Locate the cell with the specified text and output its (x, y) center coordinate. 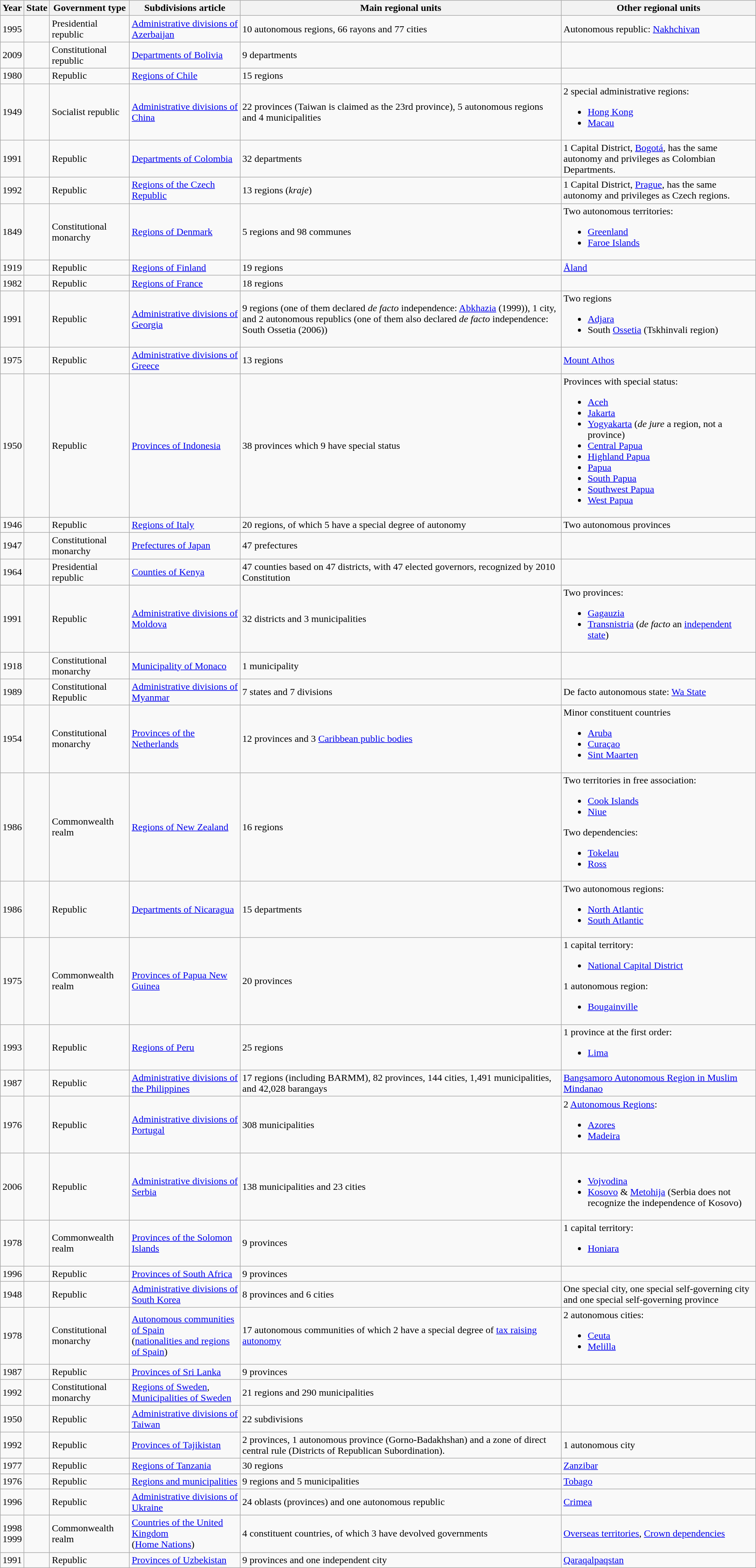
308 municipalities (401, 1124)
Subdivisions article (185, 8)
Other regional units (659, 8)
2006 (12, 1187)
Administrative divisions of Greece (185, 360)
Autonomous republic: Nakhchivan (659, 29)
Provinces of South Africa (185, 1273)
1954 (12, 739)
Constitutional republic (90, 55)
1918 (12, 666)
De facto autonomous state: Wa State (659, 692)
Administrative divisions of Georgia (185, 319)
1980 (12, 76)
Overseas territories, Crown dependencies (659, 1534)
1946 (12, 525)
2 special administrative regions:Hong KongMacau (659, 112)
24 oblasts (provinces) and one autonomous republic (401, 1502)
Regions of Denmark (185, 232)
Regions of Tanzania (185, 1466)
Main regional units (401, 8)
Year (12, 8)
9 regions and 5 municipalities (401, 1481)
47 counties based on 47 districts, with 47 elected governors, recognized by 2010 Constitution (401, 572)
1995 (12, 29)
Regions of Chile (185, 76)
17 regions (including BARMM), 82 provinces, 144 cities, 1,491 municipalities, and 42,028 barangays (401, 1083)
Two provinces:GagauziaTransnistria (de facto an independent state) (659, 619)
38 provinces which 9 have special status (401, 446)
Administrative divisions of Serbia (185, 1187)
Regions of Peru (185, 1047)
Provinces of Indonesia (185, 446)
138 municipalities and 23 cities (401, 1187)
5 regions and 98 communes (401, 232)
Administrative divisions of South Korea (185, 1295)
21 regions and 290 municipalities (401, 1392)
Administrative divisions of Myanmar (185, 692)
Zanzibar (659, 1466)
Counties of Kenya (185, 572)
Administrative divisions of Ukraine (185, 1502)
Administrative divisions of China (185, 112)
Two autonomous territories:GreenlandFaroe Islands (659, 232)
32 districts and 3 municipalities (401, 619)
17 autonomous communities of which 2 have a special degree of tax raising autonomy (401, 1336)
1947 (12, 546)
Countries of the United Kingdom(Home Nations) (185, 1534)
Provinces of the Solomon Islands (185, 1243)
16 regions (401, 827)
19 regions (401, 268)
1919 (12, 268)
10 autonomous regions, 66 rayons and 77 cities (401, 29)
Administrative divisions of Azerbaijan (185, 29)
9 provinces and one independent city (401, 1560)
47 prefectures (401, 546)
1949 (12, 112)
1 Capital District, Bogotá, has the same autonomy and privileges as Colombian Departments. (659, 159)
32 departments (401, 159)
8 provinces and 6 cities (401, 1295)
22 subdivisions (401, 1419)
Government type (90, 8)
1 capital territory:National Capital District1 autonomous region:Bougainville (659, 981)
2 autonomous cities:CeutaMelilla (659, 1336)
22 provinces (Taiwan is claimed as the 23rd province), 5 autonomous regions and 4 municipalities (401, 112)
Regions of Sweden, Municipalities of Sweden (185, 1392)
Administrative divisions of Portugal (185, 1124)
20 regions, of which 5 have a special degree of autonomy (401, 525)
Regions of New Zealand (185, 827)
4 constituent countries, of which 3 have devolved governments (401, 1534)
Socialist republic (90, 112)
18 regions (401, 283)
Two regionsAdjaraSouth Ossetia (Tskhinvali region) (659, 319)
Provinces of Uzbekistan (185, 1560)
Municipality of Monaco (185, 666)
Administrative divisions of Taiwan (185, 1419)
2 provinces, 1 autonomous province (Gorno-Badakhshan) and a zone of direct central rule (Districts of Republican Subordination). (401, 1445)
State (37, 8)
Departments of Bolivia (185, 55)
30 regions (401, 1466)
Two territories in free association:Cook IslandsNiueTwo dependencies:TokelauRoss (659, 827)
1989 (12, 692)
Qaraqalpaqstan (659, 1560)
1849 (12, 232)
Provinces of Tajikistan (185, 1445)
Two autonomous provinces (659, 525)
1 municipality (401, 666)
1 autonomous city (659, 1445)
1993 (12, 1047)
13 regions (401, 360)
Provinces of Sri Lanka (185, 1372)
Constitutional Republic (90, 692)
Bangsamoro Autonomous Region in Muslim Mindanao (659, 1083)
1948 (12, 1295)
Regions of France (185, 283)
One special city, one special self-governing city and one special self-governing province (659, 1295)
Regions and municipalities (185, 1481)
1 Capital District, Prague, has the same autonomy and privileges as Czech regions. (659, 191)
7 states and 7 divisions (401, 692)
9 departments (401, 55)
Departments of Colombia (185, 159)
15 regions (401, 76)
2 Autonomous Regions:AzoresMadeira (659, 1124)
Provinces of the Netherlands (185, 739)
25 regions (401, 1047)
20 provinces (401, 981)
Åland (659, 268)
Regions of Finland (185, 268)
1 province at the first order:Lima (659, 1047)
Mount Athos (659, 360)
13 regions (kraje) (401, 191)
Regions of Italy (185, 525)
2009 (12, 55)
Regions of the Czech Republic (185, 191)
Crimea (659, 1502)
VojvodinaKosovo & Metohija (Serbia does not recognize the independence of Kosovo) (659, 1187)
Provinces of Papua New Guinea (185, 981)
Administrative divisions of the Philippines (185, 1083)
Tobago (659, 1481)
Prefectures of Japan (185, 546)
1982 (12, 283)
1 capital territory:Honiara (659, 1243)
12 provinces and 3 Caribbean public bodies (401, 739)
19981999 (12, 1534)
Departments of Nicaragua (185, 909)
1977 (12, 1466)
Autonomous communities of Spain(nationalities and regions of Spain) (185, 1336)
Administrative divisions of Moldova (185, 619)
Two autonomous regions:North AtlanticSouth Atlantic (659, 909)
1964 (12, 572)
Minor constituent countriesArubaCuraçaoSint Maarten (659, 739)
15 departments (401, 909)
